Find where the given text appears and provide that cell's center as (x, y) coordinate. 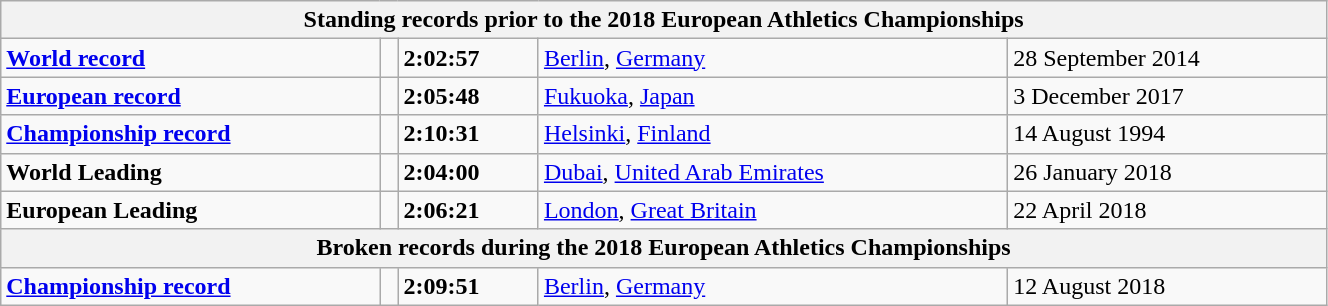
Fukuoka, Japan (772, 96)
2:09:51 (468, 286)
12 August 2018 (1168, 286)
Dubai, United Arab Emirates (772, 172)
22 April 2018 (1168, 210)
2:10:31 (468, 134)
28 September 2014 (1168, 58)
World record (190, 58)
Helsinki, Finland (772, 134)
European Leading (190, 210)
London, Great Britain (772, 210)
World Leading (190, 172)
26 January 2018 (1168, 172)
Broken records during the 2018 European Athletics Championships (664, 248)
2:06:21 (468, 210)
European record (190, 96)
2:04:00 (468, 172)
2:05:48 (468, 96)
Standing records prior to the 2018 European Athletics Championships (664, 20)
3 December 2017 (1168, 96)
14 August 1994 (1168, 134)
2:02:57 (468, 58)
